Return (x, y) of the center of cell containing provided text 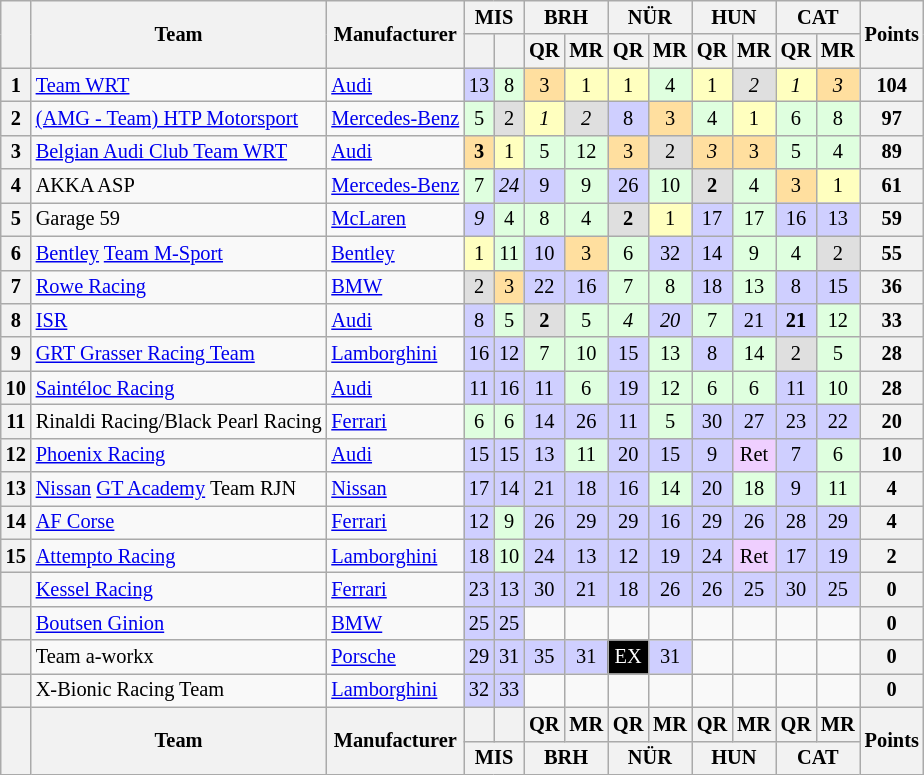
ISR (179, 320)
Belgian Audi Club Team WRT (179, 152)
Garage 59 (179, 219)
Nissan (395, 489)
X-Bionic Racing Team (179, 690)
Bentley Team M-Sport (179, 253)
Bentley (395, 253)
Kessel Racing (179, 589)
Rowe Racing (179, 287)
Boutsen Ginion (179, 623)
Phoenix Racing (179, 455)
EX (628, 657)
55 (892, 253)
(AMG - Team) HTP Motorsport (179, 118)
89 (892, 152)
Rinaldi Racing/Black Pearl Racing (179, 421)
GRT Grasser Racing Team (179, 354)
Nissan GT Academy Team RJN (179, 489)
36 (892, 287)
Team a-workx (179, 657)
35 (544, 657)
97 (892, 118)
AKKA ASP (179, 186)
Porsche (395, 657)
Saintéloc Racing (179, 388)
59 (892, 219)
104 (892, 85)
61 (892, 186)
27 (754, 421)
AF Corse (179, 522)
McLaren (395, 219)
Attempto Racing (179, 556)
Team WRT (179, 85)
